Locate the cell with the specified text and output its [X, Y] center coordinate. 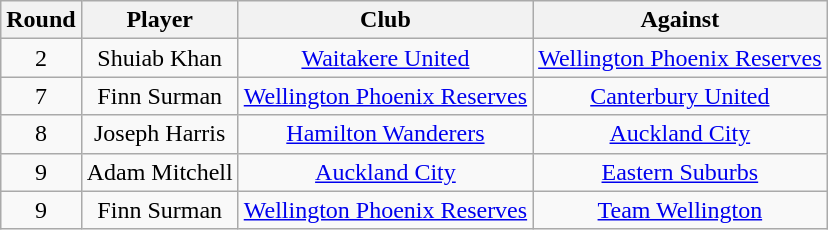
Round [41, 20]
Canterbury United [680, 96]
8 [41, 134]
Waitakere United [385, 58]
Team Wellington [680, 210]
Joseph Harris [160, 134]
Hamilton Wanderers [385, 134]
Shuiab Khan [160, 58]
Adam Mitchell [160, 172]
7 [41, 96]
Player [160, 20]
Club [385, 20]
2 [41, 58]
Against [680, 20]
Eastern Suburbs [680, 172]
